Identify which cell holds the provided text, then report its [X, Y] central coordinate. 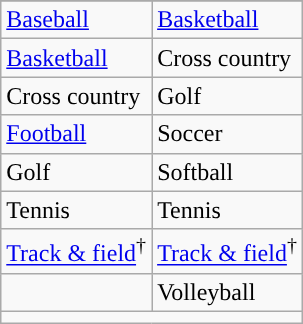
Softball [228, 172]
Football [76, 134]
Soccer [228, 134]
Baseball [76, 20]
Volleyball [228, 293]
